Search for the cell housing the specified text and yield its [X, Y] center coordinate. 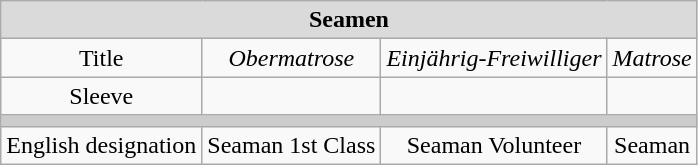
Matrose [652, 58]
Seaman 1st Class [292, 145]
Sleeve [102, 96]
Einjährig-Freiwilliger [494, 58]
Obermatrose [292, 58]
Title [102, 58]
English designation [102, 145]
Seaman Volunteer [494, 145]
Seaman [652, 145]
Seamen [349, 20]
